Detect which cell encompasses the target text, then output its (X, Y) center coordinate. 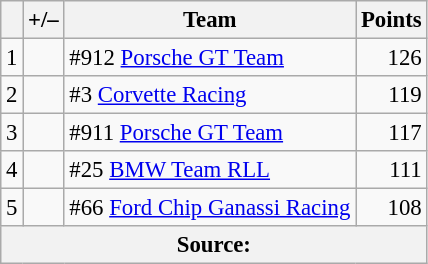
Team (210, 20)
111 (392, 170)
5 (12, 208)
Source: (214, 245)
117 (392, 133)
126 (392, 58)
2 (12, 95)
#3 Corvette Racing (210, 95)
4 (12, 170)
+/– (44, 20)
119 (392, 95)
#66 Ford Chip Ganassi Racing (210, 208)
3 (12, 133)
1 (12, 58)
108 (392, 208)
#912 Porsche GT Team (210, 58)
Points (392, 20)
#911 Porsche GT Team (210, 133)
#25 BMW Team RLL (210, 170)
